Identify which cell holds the provided text, then report its (x, y) central coordinate. 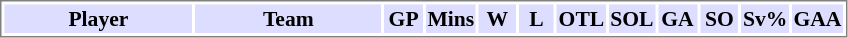
SOL (632, 18)
GAA (818, 18)
GA (678, 18)
Mins (451, 18)
GP (404, 18)
L (536, 18)
OTL (582, 18)
Sv% (766, 18)
Player (98, 18)
SO (719, 18)
Team (288, 18)
W (498, 18)
